Find where the given text appears and provide that cell's center as (X, Y) coordinate. 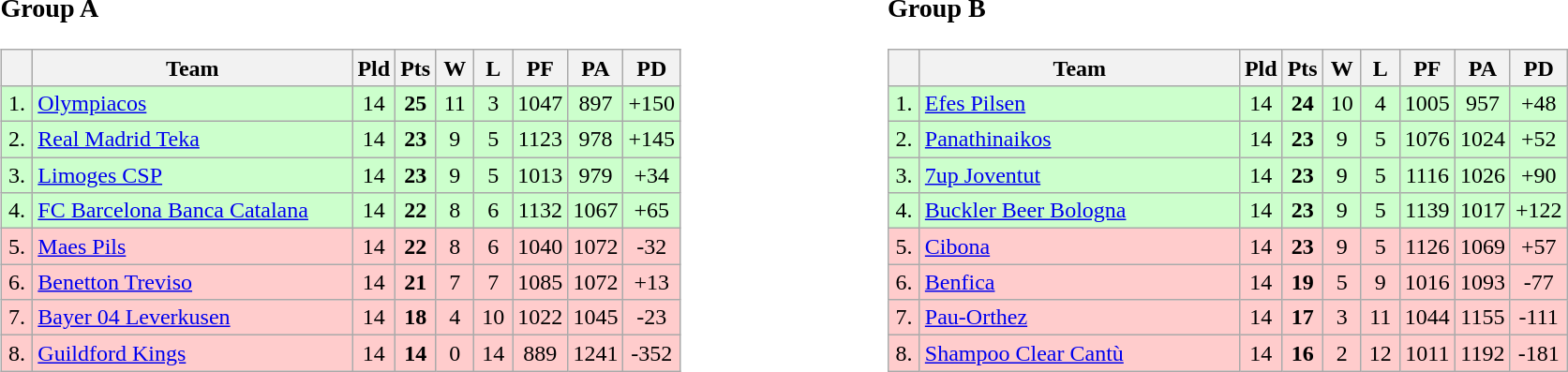
1040 (540, 246)
21 (416, 282)
1093 (1483, 282)
7up Joventut (1080, 175)
19 (1303, 282)
979 (596, 175)
1016 (1426, 282)
Limoges CSP (193, 175)
+52 (1539, 140)
Bayer 04 Leverkusen (193, 318)
1139 (1426, 211)
2 (1342, 353)
+48 (1539, 103)
-111 (1539, 318)
1067 (596, 211)
FC Barcelona Banca Catalana (193, 211)
1022 (540, 318)
Pau-Orthez (1080, 318)
1192 (1483, 353)
-77 (1539, 282)
0 (455, 353)
+122 (1539, 211)
1026 (1483, 175)
24 (1303, 103)
1011 (1426, 353)
Guildford Kings (193, 353)
1017 (1483, 211)
Cibona (1080, 246)
1116 (1426, 175)
1069 (1483, 246)
1241 (596, 353)
+90 (1539, 175)
957 (1483, 103)
Real Madrid Teka (193, 140)
+145 (652, 140)
889 (540, 353)
12 (1380, 353)
25 (416, 103)
Buckler Beer Bologna (1080, 211)
Benetton Treviso (193, 282)
897 (596, 103)
1123 (540, 140)
1005 (1426, 103)
-181 (1539, 353)
1085 (540, 282)
+34 (652, 175)
-352 (652, 353)
17 (1303, 318)
1045 (596, 318)
Shampoo Clear Cantù (1080, 353)
+65 (652, 211)
Panathinaikos (1080, 140)
Efes Pilsen (1080, 103)
Olympiacos (193, 103)
+57 (1539, 246)
1126 (1426, 246)
+13 (652, 282)
1132 (540, 211)
Maes Pils (193, 246)
1047 (540, 103)
18 (416, 318)
1076 (1426, 140)
1024 (1483, 140)
978 (596, 140)
1155 (1483, 318)
Benfica (1080, 282)
16 (1303, 353)
+150 (652, 103)
1013 (540, 175)
-23 (652, 318)
-32 (652, 246)
1044 (1426, 318)
